Locate the cell with the specified text and output its [x, y] center coordinate. 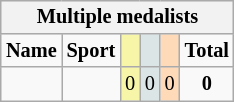
Total [207, 51]
Multiple medalists [118, 17]
Name [32, 51]
Sport [91, 51]
